Provide the [x, y] coordinate of the cell's center where the given text is located.  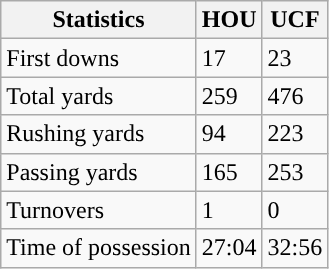
Turnovers [99, 210]
Passing yards [99, 172]
23 [295, 58]
165 [229, 172]
First downs [99, 58]
253 [295, 172]
Rushing yards [99, 134]
1 [229, 210]
17 [229, 58]
94 [229, 134]
27:04 [229, 248]
Time of possession [99, 248]
Statistics [99, 20]
Total yards [99, 96]
223 [295, 134]
HOU [229, 20]
259 [229, 96]
UCF [295, 20]
0 [295, 210]
476 [295, 96]
32:56 [295, 248]
